Capture the cell that displays the provided text and extract its (x, y) central coordinate. 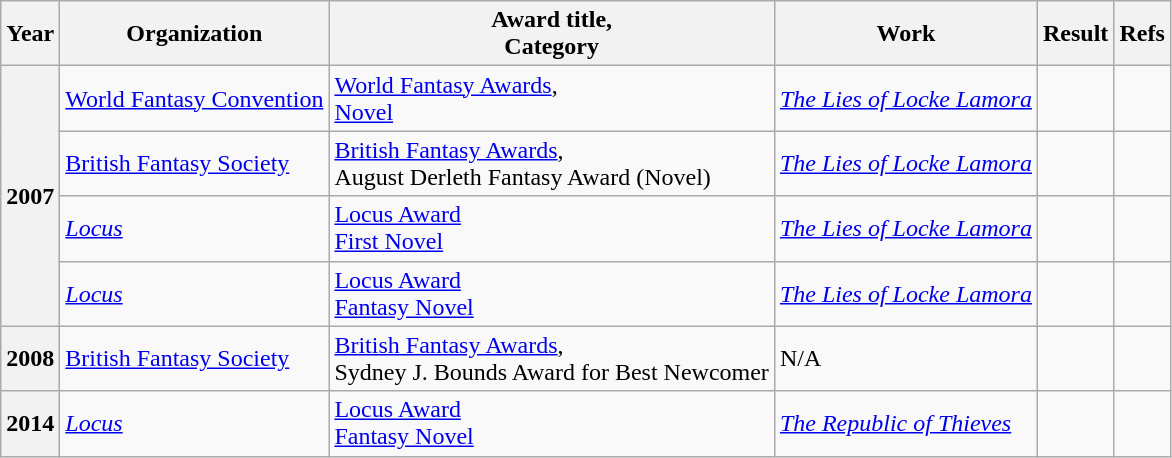
Result (1075, 34)
2014 (30, 424)
British Fantasy Awards,Sydney J. Bounds Award for Best Newcomer (552, 358)
The Republic of Thieves (906, 424)
Award title,Category (552, 34)
2008 (30, 358)
World Fantasy Convention (194, 98)
Organization (194, 34)
Refs (1142, 34)
Year (30, 34)
Locus AwardFirst Novel (552, 228)
British Fantasy Awards,August Derleth Fantasy Award (Novel) (552, 164)
Work (906, 34)
World Fantasy Awards,Novel (552, 98)
N/A (906, 358)
2007 (30, 196)
